Extract the [X, Y] coordinate from the center of the cell holding the provided text.  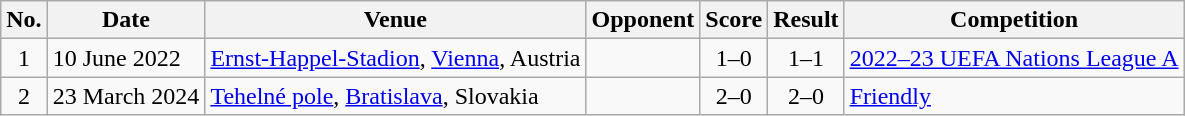
Date [126, 20]
Ernst-Happel-Stadion, Vienna, Austria [396, 58]
Venue [396, 20]
2 [24, 96]
23 March 2024 [126, 96]
Opponent [643, 20]
1 [24, 58]
No. [24, 20]
Score [734, 20]
Friendly [1014, 96]
Result [806, 20]
2022–23 UEFA Nations League A [1014, 58]
1–0 [734, 58]
1–1 [806, 58]
Competition [1014, 20]
10 June 2022 [126, 58]
Tehelné pole, Bratislava, Slovakia [396, 96]
